Capture the cell that displays the provided text and extract its (X, Y) central coordinate. 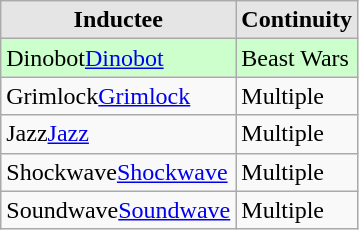
GrimlockGrimlock (118, 96)
DinobotDinobot (118, 58)
SoundwaveSoundwave (118, 210)
Inductee (118, 20)
Beast Wars (297, 58)
Continuity (297, 20)
ShockwaveShockwave (118, 172)
JazzJazz (118, 134)
